Provide the (x, y) coordinate of the cell's center where the given text is located.  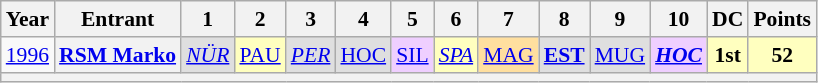
PER (311, 55)
5 (412, 19)
8 (564, 19)
EST (564, 55)
SIL (412, 55)
7 (508, 19)
Year (28, 19)
4 (363, 19)
1st (728, 55)
9 (620, 19)
PAU (260, 55)
Points (782, 19)
RSM Marko (118, 55)
DC (728, 19)
6 (456, 19)
52 (782, 55)
3 (311, 19)
MAG (508, 55)
MUG (620, 55)
Entrant (118, 19)
SPA (456, 55)
1 (208, 19)
2 (260, 19)
NÜR (208, 55)
1996 (28, 55)
10 (678, 19)
